Return the (X, Y) coordinate for the center point of the cell that contains the specified text.  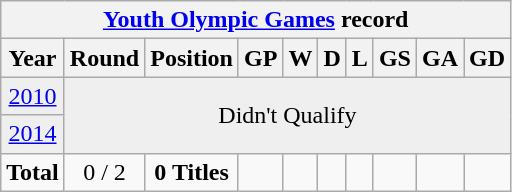
Youth Olympic Games record (256, 20)
W (300, 58)
GA (440, 58)
GP (260, 58)
L (360, 58)
0 / 2 (104, 172)
Didn't Qualify (287, 115)
Position (192, 58)
D (332, 58)
0 Titles (192, 172)
Year (33, 58)
Round (104, 58)
Total (33, 172)
2010 (33, 96)
GD (488, 58)
2014 (33, 134)
GS (394, 58)
